Return the [x, y] coordinate for the center point of the cell that contains the specified text.  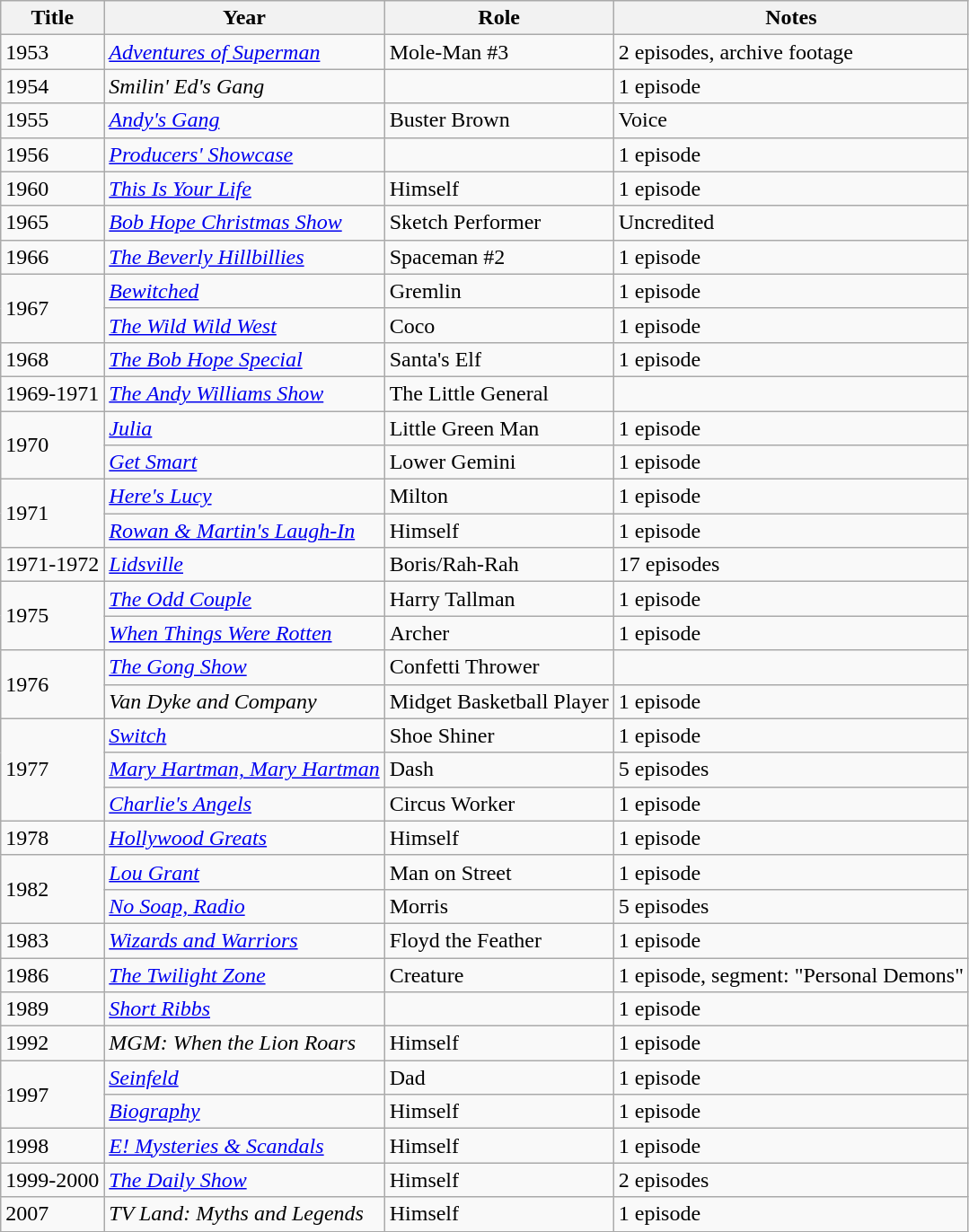
The Odd Couple [244, 599]
1967 [52, 308]
The Wild Wild West [244, 325]
Bob Hope Christmas Show [244, 223]
Milton [499, 497]
1997 [52, 1095]
Biography [244, 1112]
1971 [52, 514]
2 episodes [790, 1180]
Archer [499, 633]
1968 [52, 359]
1975 [52, 616]
Producers' Showcase [244, 154]
Coco [499, 325]
1956 [52, 154]
Santa's Elf [499, 359]
1 episode, segment: "Personal Demons" [790, 974]
Dad [499, 1078]
E! Mysteries & Scandals [244, 1146]
1955 [52, 120]
1998 [52, 1146]
Rowan & Martin's Laugh-In [244, 531]
The Twilight Zone [244, 974]
Little Green Man [499, 428]
Lidsville [244, 565]
1954 [52, 86]
2 episodes, archive footage [790, 52]
Lou Grant [244, 872]
The Andy Williams Show [244, 393]
1983 [52, 940]
Morris [499, 906]
Charlie's Angels [244, 804]
1977 [52, 770]
Midget Basketball Player [499, 701]
Notes [790, 18]
No Soap, Radio [244, 906]
1976 [52, 684]
1978 [52, 838]
Man on Street [499, 872]
1989 [52, 1009]
Hollywood Greats [244, 838]
Title [52, 18]
Confetti Thrower [499, 667]
The Beverly Hillbillies [244, 257]
This Is Your Life [244, 189]
Dash [499, 770]
Switch [244, 735]
MGM: When the Lion Roars [244, 1043]
The Bob Hope Special [244, 359]
1982 [52, 889]
Van Dyke and Company [244, 701]
1960 [52, 189]
Get Smart [244, 462]
Shoe Shiner [499, 735]
Buster Brown [499, 120]
Year [244, 18]
The Little General [499, 393]
1999-2000 [52, 1180]
Boris/Rah-Rah [499, 565]
Smilin' Ed's Gang [244, 86]
Lower Gemini [499, 462]
Bewitched [244, 291]
The Gong Show [244, 667]
1992 [52, 1043]
1966 [52, 257]
1986 [52, 974]
Mary Hartman, Mary Hartman [244, 770]
Spaceman #2 [499, 257]
Circus Worker [499, 804]
1965 [52, 223]
Short Ribbs [244, 1009]
Mole-Man #3 [499, 52]
When Things Were Rotten [244, 633]
Harry Tallman [499, 599]
1969-1971 [52, 393]
2007 [52, 1214]
1953 [52, 52]
TV Land: Myths and Legends [244, 1214]
Julia [244, 428]
Here's Lucy [244, 497]
Seinfeld [244, 1078]
Andy's Gang [244, 120]
Creature [499, 974]
Gremlin [499, 291]
Sketch Performer [499, 223]
Floyd the Feather [499, 940]
17 episodes [790, 565]
1970 [52, 445]
The Daily Show [244, 1180]
Wizards and Warriors [244, 940]
Voice [790, 120]
Role [499, 18]
1971-1972 [52, 565]
Uncredited [790, 223]
Adventures of Superman [244, 52]
